Detect which cell encompasses the target text, then output its [X, Y] center coordinate. 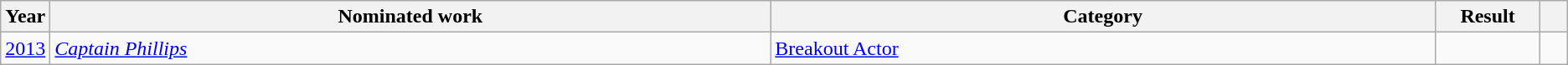
Captain Phillips [410, 48]
Nominated work [410, 17]
Category [1103, 17]
Year [25, 17]
2013 [25, 48]
Breakout Actor [1103, 48]
Result [1488, 17]
